Determine the (x, y) coordinate at the center of the cell enclosing the given text.  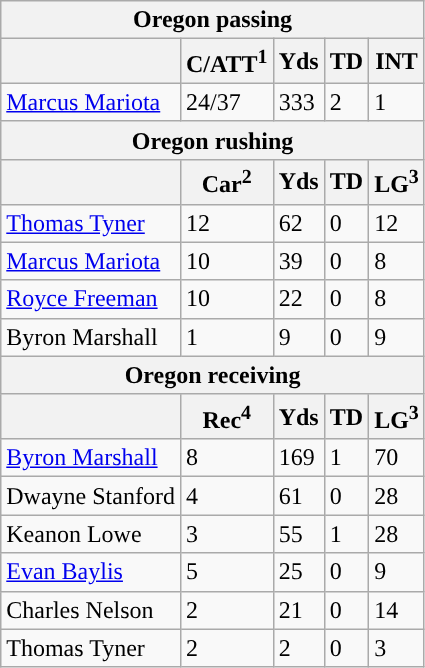
5 (226, 572)
Royce Freeman (91, 299)
4 (226, 496)
Keanon Lowe (91, 534)
Rec4 (226, 416)
14 (397, 610)
24/37 (226, 102)
21 (298, 610)
Oregon rushing (213, 140)
39 (298, 261)
55 (298, 534)
Oregon passing (213, 20)
333 (298, 102)
Car2 (226, 182)
169 (298, 458)
70 (397, 458)
25 (298, 572)
Oregon receiving (213, 375)
Dwayne Stanford (91, 496)
61 (298, 496)
Evan Baylis (91, 572)
62 (298, 223)
C/ATT1 (226, 62)
Charles Nelson (91, 610)
INT (397, 62)
22 (298, 299)
